For the text-containing cell, return its midpoint in (X, Y) coordinate format. 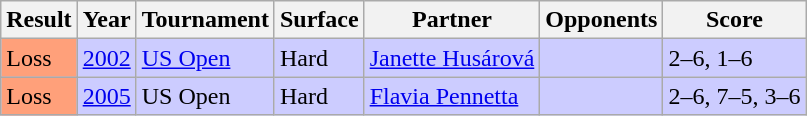
2005 (106, 96)
Result (39, 20)
Janette Husárová (452, 58)
2002 (106, 58)
2–6, 1–6 (734, 58)
Surface (319, 20)
Partner (452, 20)
2–6, 7–5, 3–6 (734, 96)
Year (106, 20)
Opponents (602, 20)
Tournament (205, 20)
Flavia Pennetta (452, 96)
Score (734, 20)
